Return [X, Y] of the center of cell containing provided text 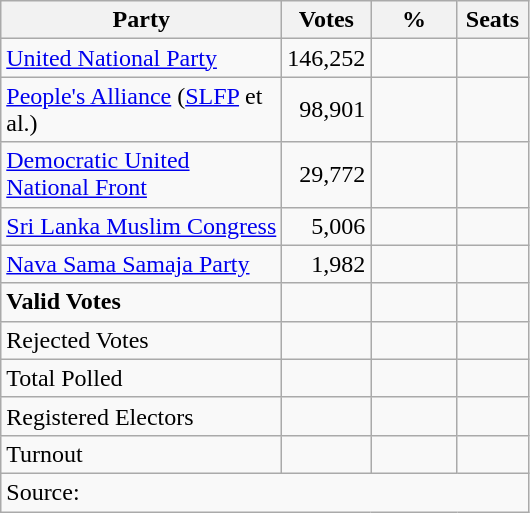
Votes [326, 20]
Democratic United National Front [142, 174]
United National Party [142, 58]
Rejected Votes [142, 340]
Nava Sama Samaja Party [142, 264]
5,006 [326, 226]
Party [142, 20]
29,772 [326, 174]
% [414, 20]
Sri Lanka Muslim Congress [142, 226]
146,252 [326, 58]
Seats [492, 20]
Registered Electors [142, 416]
1,982 [326, 264]
Valid Votes [142, 302]
Turnout [142, 454]
Total Polled [142, 378]
98,901 [326, 110]
People's Alliance (SLFP et al.) [142, 110]
Source: [264, 492]
